Search for the cell housing the specified text and yield its [x, y] center coordinate. 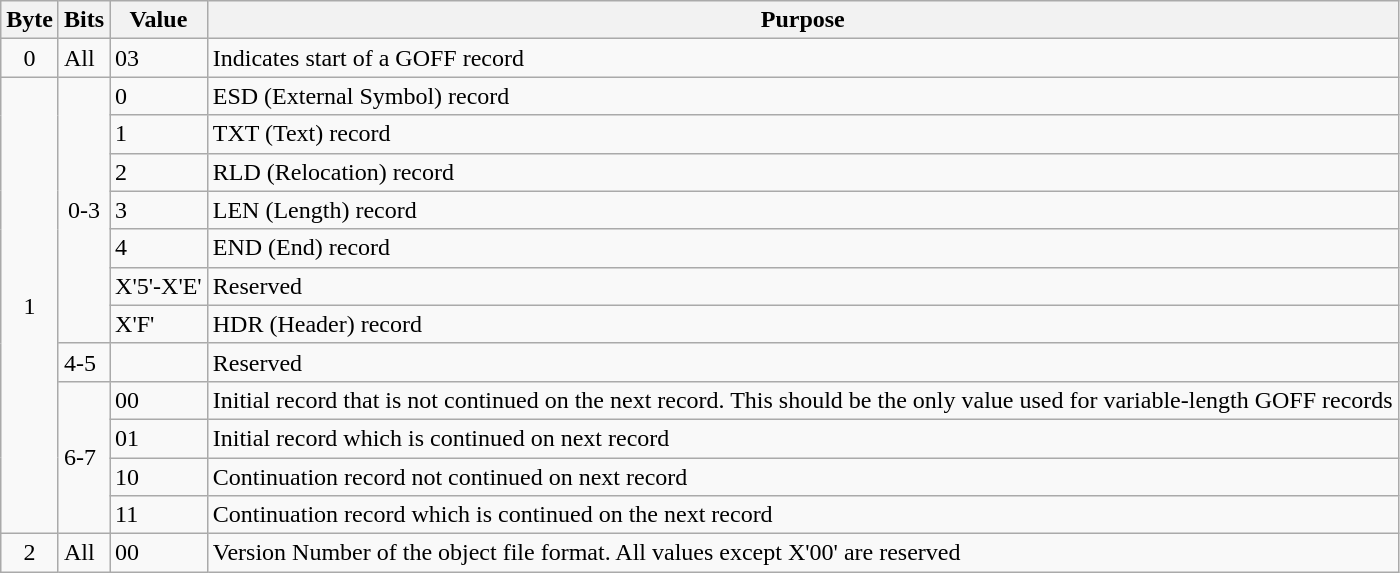
Continuation record which is continued on the next record [802, 515]
X'F' [159, 324]
Bits [84, 20]
LEN (Length) record [802, 210]
Indicates start of a GOFF record [802, 58]
01 [159, 438]
X'5'-X'E' [159, 286]
Value [159, 20]
03 [159, 58]
Initial record which is continued on next record [802, 438]
3 [159, 210]
0-3 [84, 210]
Initial record that is not continued on the next record. This should be the only value used for variable-length GOFF records [802, 400]
Purpose [802, 20]
Version Number of the object file format. All values except X'00' are reserved [802, 553]
Byte [30, 20]
RLD (Relocation) record [802, 172]
TXT (Text) record [802, 134]
4-5 [84, 362]
4 [159, 248]
11 [159, 515]
6-7 [84, 457]
Continuation record not continued on next record [802, 477]
END (End) record [802, 248]
10 [159, 477]
ESD (External Symbol) record [802, 96]
HDR (Header) record [802, 324]
